Provide the (X, Y) coordinate of the cell's center where the given text is located.  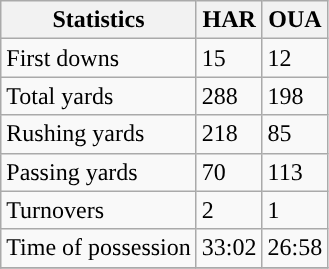
288 (229, 96)
70 (229, 172)
218 (229, 134)
Turnovers (99, 210)
198 (295, 96)
113 (295, 172)
Total yards (99, 96)
Time of possession (99, 248)
33:02 (229, 248)
15 (229, 58)
12 (295, 58)
Statistics (99, 20)
Passing yards (99, 172)
Rushing yards (99, 134)
26:58 (295, 248)
85 (295, 134)
OUA (295, 20)
2 (229, 210)
1 (295, 210)
First downs (99, 58)
HAR (229, 20)
